Identify which cell holds the provided text, then report its [X, Y] central coordinate. 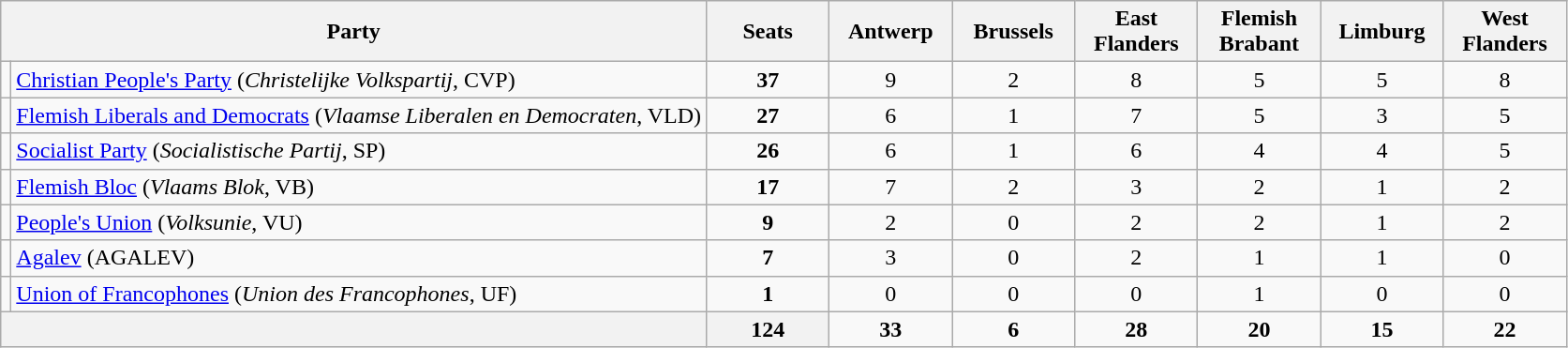
Socialist Party (Socialistische Partij, SP) [359, 151]
26 [769, 151]
Limburg [1381, 32]
People's Union (Volksunie, VU) [359, 222]
Union of Francophones (Union des Francophones, UF) [359, 294]
Antwerp [890, 32]
Party [354, 32]
15 [1381, 329]
17 [769, 187]
20 [1260, 329]
West Flanders [1505, 32]
27 [769, 115]
124 [769, 329]
Flemish Liberals and Democrats (Vlaamse Liberalen en Democraten, VLD) [359, 115]
22 [1505, 329]
East Flanders [1136, 32]
28 [1136, 329]
33 [890, 329]
37 [769, 80]
Brussels [1014, 32]
Agalev (AGALEV) [359, 258]
Flemish Bloc (Vlaams Blok, VB) [359, 187]
Flemish Brabant [1260, 32]
Seats [769, 32]
Christian People's Party (Christelijke Volkspartij, CVP) [359, 80]
